Locate the cell with the specified text and output its [X, Y] center coordinate. 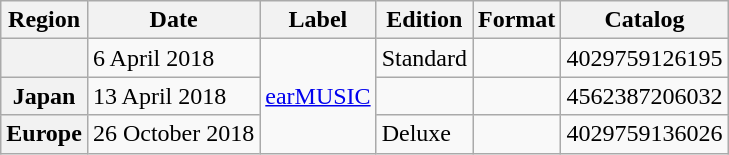
Europe [44, 134]
Label [318, 20]
Format [517, 20]
Date [173, 20]
Edition [424, 20]
13 April 2018 [173, 96]
Deluxe [424, 134]
Standard [424, 58]
4029759126195 [644, 58]
Region [44, 20]
Japan [44, 96]
earMUSIC [318, 96]
4562387206032 [644, 96]
6 April 2018 [173, 58]
4029759136026 [644, 134]
26 October 2018 [173, 134]
Catalog [644, 20]
